Pinpoint the cell where the given text exists, returning its (x, y) midpoint coordinate. 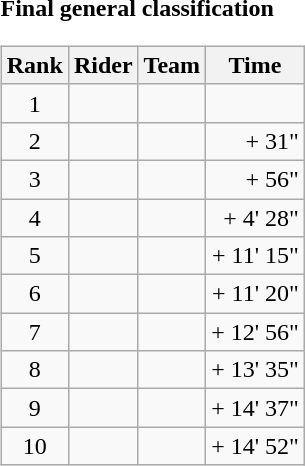
5 (34, 256)
7 (34, 332)
+ 56" (256, 179)
+ 31" (256, 141)
Rank (34, 65)
Rider (103, 65)
3 (34, 179)
+ 11' 20" (256, 294)
+ 4' 28" (256, 217)
+ 13' 35" (256, 370)
8 (34, 370)
10 (34, 446)
+ 11' 15" (256, 256)
4 (34, 217)
+ 14' 37" (256, 408)
+ 14' 52" (256, 446)
9 (34, 408)
2 (34, 141)
Team (172, 65)
1 (34, 103)
+ 12' 56" (256, 332)
Time (256, 65)
6 (34, 294)
